Extract the (x, y) coordinate from the center of the cell holding the provided text.  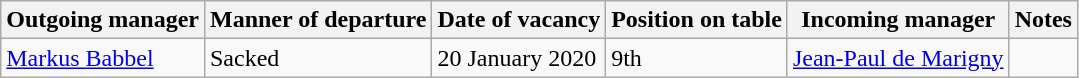
Position on table (697, 20)
Jean-Paul de Marigny (898, 58)
Date of vacancy (519, 20)
20 January 2020 (519, 58)
Notes (1043, 20)
Outgoing manager (103, 20)
9th (697, 58)
Sacked (318, 58)
Markus Babbel (103, 58)
Manner of departure (318, 20)
Incoming manager (898, 20)
